Return (X, Y) of the center of cell containing provided text 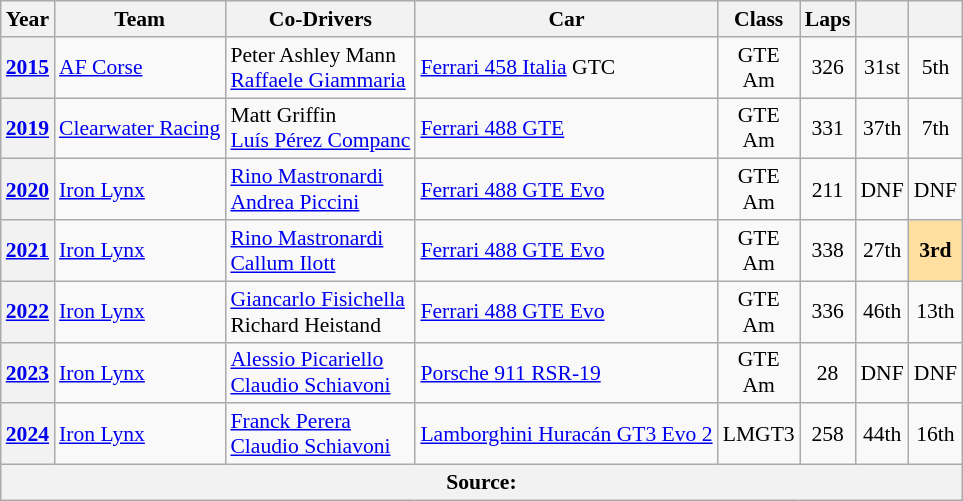
Matt Griffin Luís Pérez Companc (320, 128)
2015 (28, 68)
37th (882, 128)
28 (828, 372)
16th (936, 434)
44th (882, 434)
2020 (28, 190)
Ferrari 488 GTE (566, 128)
46th (882, 312)
Peter Ashley Mann Raffaele Giammaria (320, 68)
Alessio Picariello Claudio Schiavoni (320, 372)
Clearwater Racing (140, 128)
Year (28, 19)
Ferrari 458 Italia GTC (566, 68)
27th (882, 250)
2024 (28, 434)
Car (566, 19)
LMGT3 (759, 434)
Team (140, 19)
Rino Mastronardi Callum Ilott (320, 250)
2021 (28, 250)
Giancarlo Fisichella Richard Heistand (320, 312)
336 (828, 312)
2023 (28, 372)
Laps (828, 19)
AF Corse (140, 68)
326 (828, 68)
Source: (482, 483)
Porsche 911 RSR-19 (566, 372)
2022 (28, 312)
211 (828, 190)
338 (828, 250)
Rino Mastronardi Andrea Piccini (320, 190)
331 (828, 128)
Co-Drivers (320, 19)
Franck Perera Claudio Schiavoni (320, 434)
7th (936, 128)
Class (759, 19)
2019 (28, 128)
258 (828, 434)
Lamborghini Huracán GT3 Evo 2 (566, 434)
5th (936, 68)
31st (882, 68)
13th (936, 312)
3rd (936, 250)
